Determine the (x, y) coordinate at the center of the cell enclosing the given text.  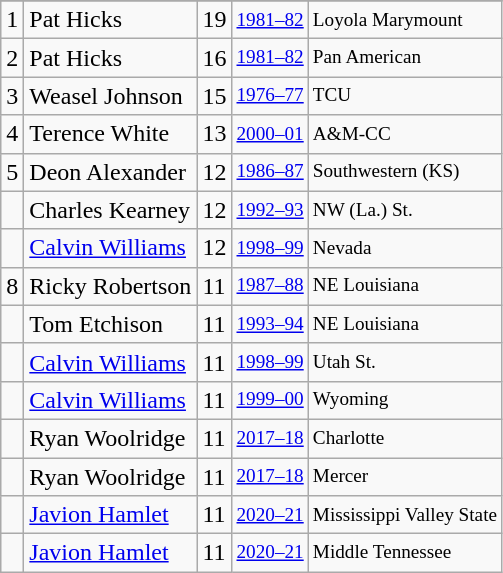
5 (12, 172)
1993–94 (270, 324)
Terence White (110, 134)
4 (12, 134)
Southwestern (KS) (404, 172)
1992–93 (270, 210)
8 (12, 286)
Mercer (404, 477)
Weasel Johnson (110, 96)
Charlotte (404, 438)
A&M-CC (404, 134)
3 (12, 96)
19 (214, 20)
2000–01 (270, 134)
1987–88 (270, 286)
Deon Alexander (110, 172)
Charles Kearney (110, 210)
1976–77 (270, 96)
TCU (404, 96)
13 (214, 134)
Loyola Marymount (404, 20)
Utah St. (404, 362)
1999–00 (270, 400)
2 (12, 58)
Wyoming (404, 400)
Nevada (404, 248)
Ricky Robertson (110, 286)
Tom Etchison (110, 324)
1 (12, 20)
NW (La.) St. (404, 210)
Mississippi Valley State (404, 515)
Pan American (404, 58)
1986–87 (270, 172)
15 (214, 96)
16 (214, 58)
Middle Tennessee (404, 553)
